Detect which cell encompasses the target text, then output its (X, Y) center coordinate. 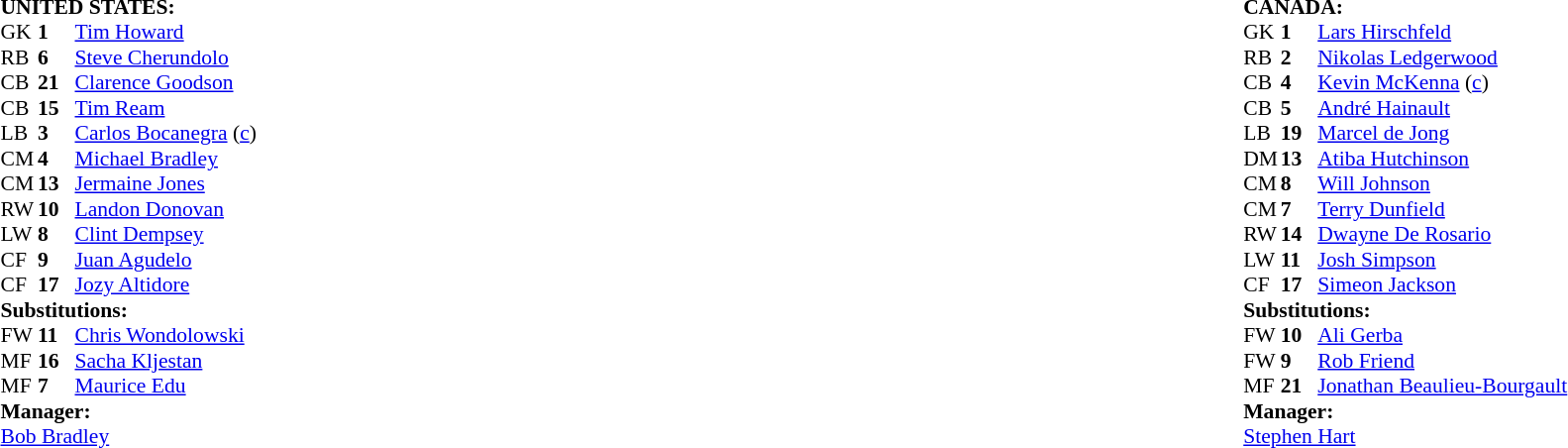
3 (56, 134)
Steve Cherundolo (166, 57)
15 (56, 108)
Clarence Goodson (166, 82)
19 (1300, 134)
Jermaine Jones (166, 183)
Jozy Altidore (166, 284)
DM (1262, 159)
Kevin McKenna (c) (1442, 82)
Nikolas Ledgerwood (1442, 57)
Simeon Jackson (1442, 284)
2 (1300, 57)
Atiba Hutchinson (1442, 159)
14 (1300, 235)
Terry Dunfield (1442, 209)
5 (1300, 108)
Tim Howard (166, 33)
Sacha Kljestan (166, 361)
Tim Ream (166, 108)
Carlos Bocanegra (c) (166, 134)
Chris Wondolowski (166, 336)
Rob Friend (1442, 361)
Maurice Edu (166, 386)
Juan Agudelo (166, 260)
Clint Dempsey (166, 235)
Lars Hirschfeld (1442, 33)
Dwayne De Rosario (1442, 235)
Landon Donovan (166, 209)
Marcel de Jong (1442, 134)
Will Johnson (1442, 183)
16 (56, 361)
André Hainault (1442, 108)
Ali Gerba (1442, 336)
Josh Simpson (1442, 260)
Jonathan Beaulieu-Bourgault (1442, 386)
Michael Bradley (166, 159)
6 (56, 57)
